Output the [x, y] coordinate of the center of the cell containing the given text.  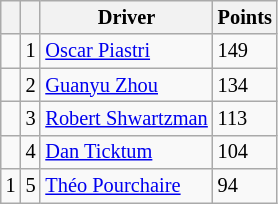
104 [245, 152]
Dan Ticktum [126, 152]
Driver [126, 17]
Oscar Piastri [126, 51]
Guanyu Zhou [126, 85]
5 [31, 186]
Robert Shwartzman [126, 118]
134 [245, 85]
94 [245, 186]
4 [31, 152]
Points [245, 17]
149 [245, 51]
113 [245, 118]
3 [31, 118]
Théo Pourchaire [126, 186]
2 [31, 85]
